Provide the [X, Y] coordinate of the cell's center where the given text is located.  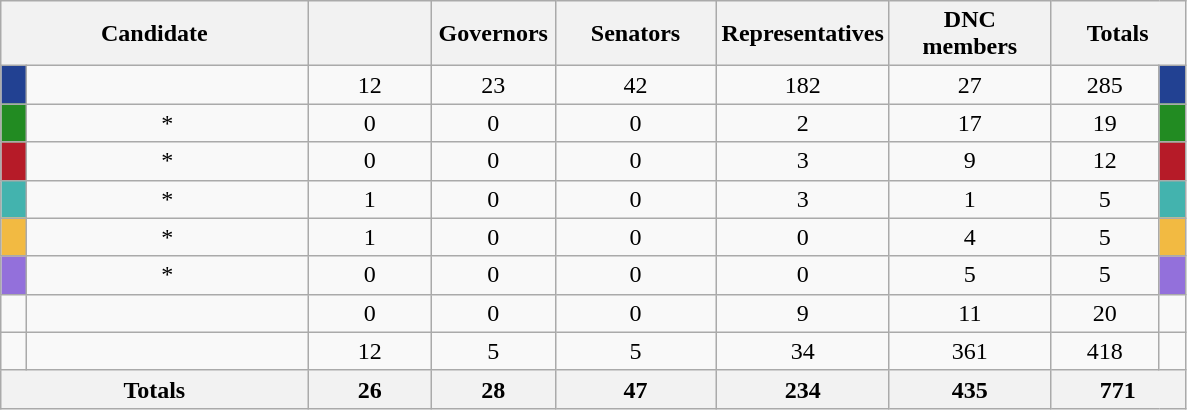
19 [1104, 123]
20 [1104, 313]
Senators [636, 34]
361 [970, 351]
285 [1104, 85]
4 [970, 237]
DNC members [970, 34]
435 [970, 389]
11 [970, 313]
Representatives [802, 34]
26 [370, 389]
34 [802, 351]
234 [802, 389]
47 [636, 389]
Governors [493, 34]
17 [970, 123]
42 [636, 85]
27 [970, 85]
2 [802, 123]
182 [802, 85]
771 [1118, 389]
418 [1104, 351]
28 [493, 389]
Candidate [154, 34]
23 [493, 85]
